Pinpoint the cell where the given text exists, returning its (X, Y) midpoint coordinate. 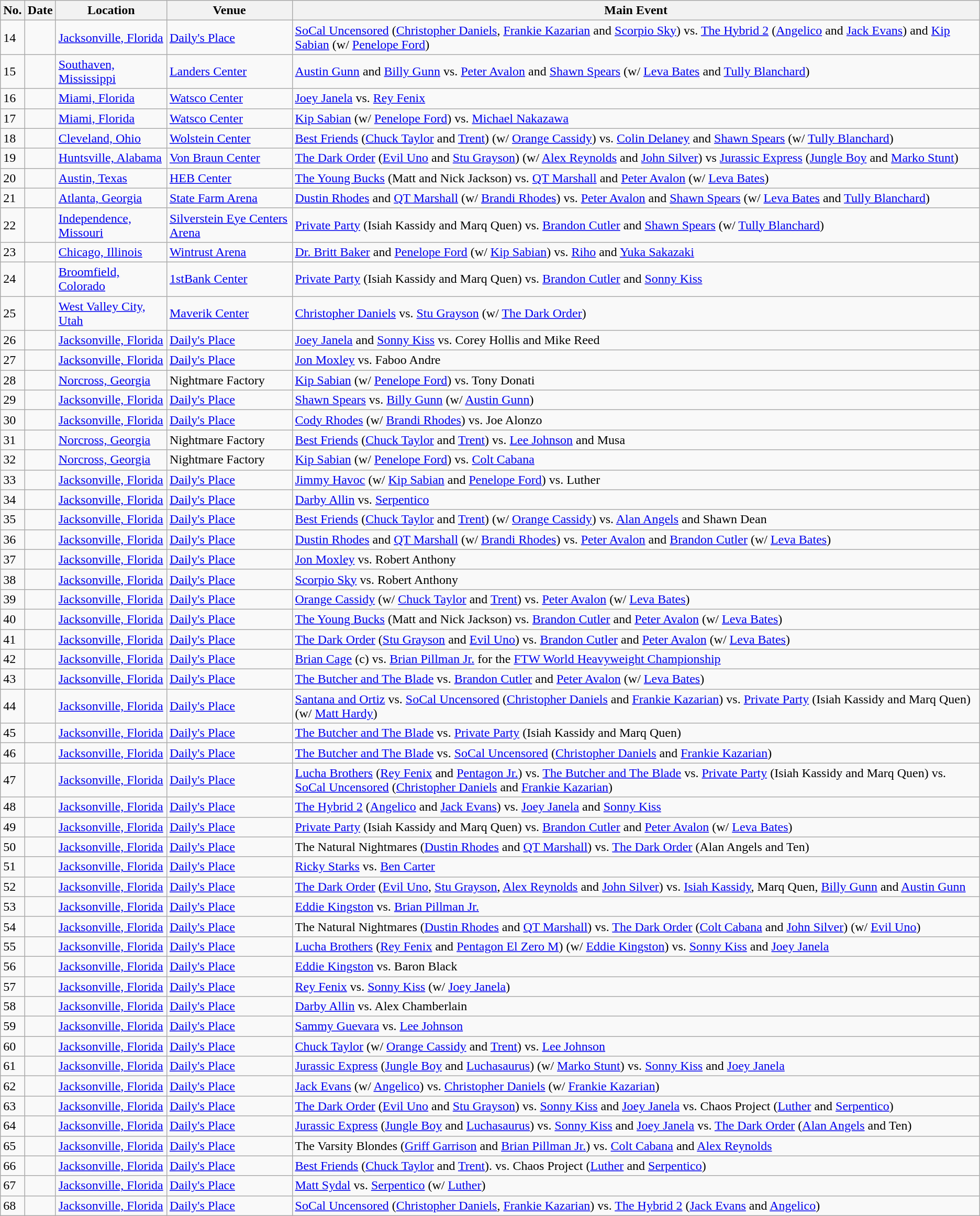
45 (13, 733)
59 (13, 1026)
Dustin Rhodes and QT Marshall (w/ Brandi Rhodes) vs. Peter Avalon and Brandon Cutler (w/ Leva Bates) (636, 539)
Kip Sabian (w/ Penelope Ford) vs. Michael Nakazawa (636, 118)
The Natural Nightmares (Dustin Rhodes and QT Marshall) vs. The Dark Order (Alan Angels and Ten) (636, 847)
The Dark Order (Evil Uno and Stu Grayson) (w/ Alex Reynolds and John Silver) vs Jurassic Express (Jungle Boy and Marko Stunt) (636, 158)
West Valley City, Utah (111, 313)
30 (13, 420)
Best Friends (Chuck Taylor and Trent) (w/ Orange Cassidy) vs. Alan Angels and Shawn Dean (636, 519)
28 (13, 380)
53 (13, 907)
46 (13, 753)
56 (13, 966)
Main Event (636, 10)
21 (13, 198)
Kip Sabian (w/ Penelope Ford) vs. Colt Cabana (636, 460)
25 (13, 313)
15 (13, 71)
The Young Bucks (Matt and Nick Jackson) vs. Brandon Cutler and Peter Avalon (w/ Leva Bates) (636, 619)
Chuck Taylor (w/ Orange Cassidy and Trent) vs. Lee Johnson (636, 1046)
Austin Gunn and Billy Gunn vs. Peter Avalon and Shawn Spears (w/ Leva Bates and Tully Blanchard) (636, 71)
51 (13, 867)
Jon Moxley vs. Faboo Andre (636, 360)
61 (13, 1066)
Silverstein Eye Centers Arena (229, 225)
58 (13, 1007)
Kip Sabian (w/ Penelope Ford) vs. Tony Donati (636, 380)
The Young Bucks (Matt and Nick Jackson) vs. QT Marshall and Peter Avalon (w/ Leva Bates) (636, 178)
Chicago, Illinois (111, 252)
27 (13, 360)
Sammy Guevara vs. Lee Johnson (636, 1026)
The Dark Order (Evil Uno, Stu Grayson, Alex Reynolds and John Silver) vs. Isiah Kassidy, Marq Quen, Billy Gunn and Austin Gunn (636, 887)
The Butcher and The Blade vs. Brandon Cutler and Peter Avalon (w/ Leva Bates) (636, 679)
The Natural Nightmares (Dustin Rhodes and QT Marshall) vs. The Dark Order (Colt Cabana and John Silver) (w/ Evil Uno) (636, 926)
Joey Janela vs. Rey Fenix (636, 98)
Best Friends (Chuck Taylor and Trent) (w/ Orange Cassidy) vs. Colin Delaney and Shawn Spears (w/ Tully Blanchard) (636, 138)
Eddie Kingston vs. Baron Black (636, 966)
48 (13, 807)
63 (13, 1106)
Independence, Missouri (111, 225)
64 (13, 1126)
26 (13, 340)
Private Party (Isiah Kassidy and Marq Quen) vs. Brandon Cutler and Sonny Kiss (636, 279)
19 (13, 158)
16 (13, 98)
23 (13, 252)
Matt Sydal vs. Serpentico (w/ Luther) (636, 1186)
38 (13, 579)
Private Party (Isiah Kassidy and Marq Quen) vs. Brandon Cutler and Peter Avalon (w/ Leva Bates) (636, 827)
36 (13, 539)
Darby Allin vs. Alex Chamberlain (636, 1007)
The Butcher and The Blade vs. SoCal Uncensored (Christopher Daniels and Frankie Kazarian) (636, 753)
22 (13, 225)
20 (13, 178)
39 (13, 599)
The Varsity Blondes (Griff Garrison and Brian Pillman Jr.) vs. Colt Cabana and Alex Reynolds (636, 1146)
Cody Rhodes (w/ Brandi Rhodes) vs. Joe Alonzo (636, 420)
57 (13, 986)
29 (13, 400)
Venue (229, 10)
52 (13, 887)
68 (13, 1206)
Christopher Daniels vs. Stu Grayson (w/ The Dark Order) (636, 313)
66 (13, 1166)
Brian Cage (c) vs. Brian Pillman Jr. for the FTW World Heavyweight Championship (636, 659)
67 (13, 1186)
The Dark Order (Stu Grayson and Evil Uno) vs. Brandon Cutler and Peter Avalon (w/ Leva Bates) (636, 639)
Jimmy Havoc (w/ Kip Sabian and Penelope Ford) vs. Luther (636, 480)
Location (111, 10)
SoCal Uncensored (Christopher Daniels, Frankie Kazarian) vs. The Hybrid 2 (Jack Evans and Angelico) (636, 1206)
Landers Center (229, 71)
41 (13, 639)
Darby Allin vs. Serpentico (636, 500)
40 (13, 619)
No. (13, 10)
The Hybrid 2 (Angelico and Jack Evans) vs. Joey Janela and Sonny Kiss (636, 807)
35 (13, 519)
60 (13, 1046)
Eddie Kingston vs. Brian Pillman Jr. (636, 907)
Atlanta, Georgia (111, 198)
Rey Fenix vs. Sonny Kiss (w/ Joey Janela) (636, 986)
Dustin Rhodes and QT Marshall (w/ Brandi Rhodes) vs. Peter Avalon and Shawn Spears (w/ Leva Bates and Tully Blanchard) (636, 198)
Scorpio Sky vs. Robert Anthony (636, 579)
Austin, Texas (111, 178)
Dr. Britt Baker and Penelope Ford (w/ Kip Sabian) vs. Riho and Yuka Sakazaki (636, 252)
44 (13, 706)
Joey Janela and Sonny Kiss vs. Corey Hollis and Mike Reed (636, 340)
State Farm Arena (229, 198)
Private Party (Isiah Kassidy and Marq Quen) vs. Brandon Cutler and Shawn Spears (w/ Tully Blanchard) (636, 225)
Southaven, Mississippi (111, 71)
Santana and Ortiz vs. SoCal Uncensored (Christopher Daniels and Frankie Kazarian) vs. Private Party (Isiah Kassidy and Marq Quen) (w/ Matt Hardy) (636, 706)
Jon Moxley vs. Robert Anthony (636, 559)
The Butcher and The Blade vs. Private Party (Isiah Kassidy and Marq Quen) (636, 733)
18 (13, 138)
Ricky Starks vs. Ben Carter (636, 867)
62 (13, 1086)
Jurassic Express (Jungle Boy and Luchasaurus) vs. Sonny Kiss and Joey Janela vs. The Dark Order (Alan Angels and Ten) (636, 1126)
Jack Evans (w/ Angelico) vs. Christopher Daniels (w/ Frankie Kazarian) (636, 1086)
33 (13, 480)
Broomfield, Colorado (111, 279)
14 (13, 38)
55 (13, 946)
Von Braun Center (229, 158)
SoCal Uncensored (Christopher Daniels, Frankie Kazarian and Scorpio Sky) vs. The Hybrid 2 (Angelico and Jack Evans) and Kip Sabian (w/ Penelope Ford) (636, 38)
Wolstein Center (229, 138)
31 (13, 440)
Date (40, 10)
47 (13, 780)
Cleveland, Ohio (111, 138)
1stBank Center (229, 279)
32 (13, 460)
Wintrust Arena (229, 252)
17 (13, 118)
The Dark Order (Evil Uno and Stu Grayson) vs. Sonny Kiss and Joey Janela vs. Chaos Project (Luther and Serpentico) (636, 1106)
49 (13, 827)
24 (13, 279)
65 (13, 1146)
34 (13, 500)
Best Friends (Chuck Taylor and Trent). vs. Chaos Project (Luther and Serpentico) (636, 1166)
43 (13, 679)
54 (13, 926)
37 (13, 559)
Jurassic Express (Jungle Boy and Luchasaurus) (w/ Marko Stunt) vs. Sonny Kiss and Joey Janela (636, 1066)
Best Friends (Chuck Taylor and Trent) vs. Lee Johnson and Musa (636, 440)
Huntsville, Alabama (111, 158)
Shawn Spears vs. Billy Gunn (w/ Austin Gunn) (636, 400)
Maverik Center (229, 313)
Orange Cassidy (w/ Chuck Taylor and Trent) vs. Peter Avalon (w/ Leva Bates) (636, 599)
Lucha Brothers (Rey Fenix and Pentagon El Zero M) (w/ Eddie Kingston) vs. Sonny Kiss and Joey Janela (636, 946)
42 (13, 659)
50 (13, 847)
HEB Center (229, 178)
